Output the [X, Y] coordinate of the center of the cell containing the given text.  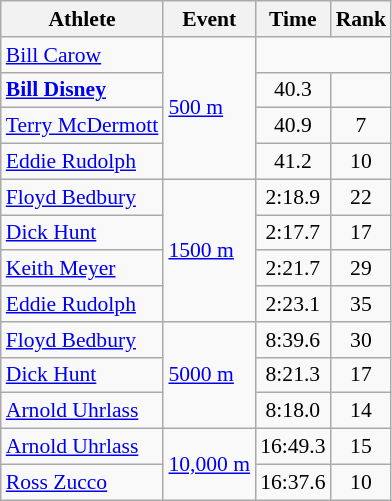
2:17.7 [292, 233]
500 m [209, 108]
Bill Disney [82, 90]
Terry McDermott [82, 126]
Time [292, 19]
Rank [362, 19]
Ross Zucco [82, 482]
14 [362, 411]
16:49.3 [292, 447]
10,000 m [209, 464]
16:37.6 [292, 482]
29 [362, 269]
22 [362, 197]
8:18.0 [292, 411]
Athlete [82, 19]
40.3 [292, 90]
15 [362, 447]
Bill Carow [82, 55]
2:21.7 [292, 269]
5000 m [209, 376]
30 [362, 340]
40.9 [292, 126]
1500 m [209, 250]
41.2 [292, 162]
35 [362, 304]
Event [209, 19]
2:18.9 [292, 197]
8:39.6 [292, 340]
Keith Meyer [82, 269]
8:21.3 [292, 375]
7 [362, 126]
2:23.1 [292, 304]
